Pinpoint the cell where the given text exists, returning its [x, y] midpoint coordinate. 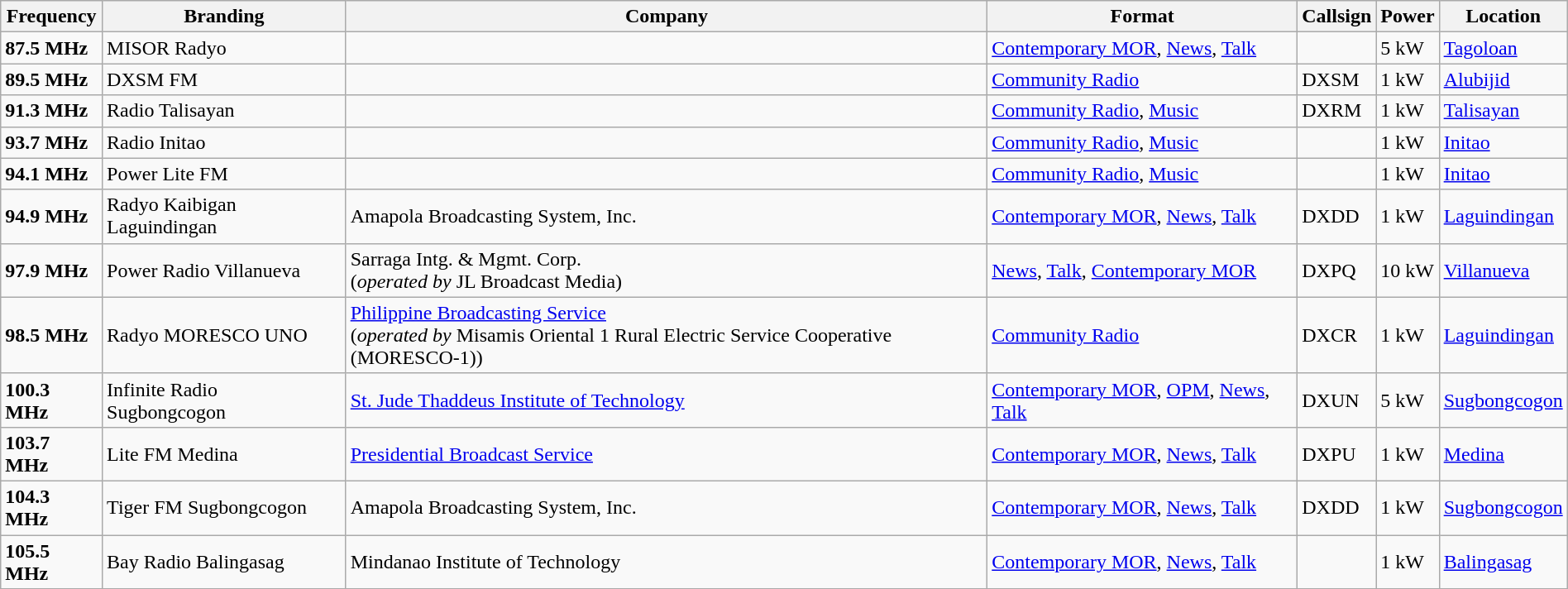
93.7 MHz [51, 142]
Sarraga Intg. & Mgmt. Corp.(operated by JL Broadcast Media) [667, 270]
91.3 MHz [51, 111]
94.9 MHz [51, 217]
Mindanao Institute of Technology [667, 561]
Philippine Broadcasting Service(operated by Misamis Oriental 1 Rural Electric Service Cooperative (MORESCO-1)) [667, 335]
DXRM [1336, 111]
98.5 MHz [51, 335]
Villanueva [1503, 270]
St. Jude Thaddeus Institute of Technology [667, 400]
Tagoloan [1503, 48]
104.3 MHz [51, 508]
Tiger FM Sugbongcogon [225, 508]
Power Lite FM [225, 174]
Location [1503, 17]
10 kW [1408, 270]
Contemporary MOR, OPM, News, Talk [1143, 400]
Infinite Radio Sugbongcogon [225, 400]
Presidential Broadcast Service [667, 453]
Format [1143, 17]
Bay Radio Balingasag [225, 561]
Radio Talisayan [225, 111]
Company [667, 17]
DXSM FM [225, 79]
Radio Initao [225, 142]
DXPU [1336, 453]
100.3 MHz [51, 400]
News, Talk, Contemporary MOR [1143, 270]
Power Radio Villanueva [225, 270]
Medina [1503, 453]
87.5 MHz [51, 48]
Radyo MORESCO UNO [225, 335]
Alubijid [1503, 79]
Frequency [51, 17]
89.5 MHz [51, 79]
Branding [225, 17]
DXCR [1336, 335]
Radyo Kaibigan Laguindingan [225, 217]
103.7 MHz [51, 453]
97.9 MHz [51, 270]
MISOR Radyo [225, 48]
Callsign [1336, 17]
Power [1408, 17]
Talisayan [1503, 111]
Balingasag [1503, 561]
DXUN [1336, 400]
DXPQ [1336, 270]
94.1 MHz [51, 174]
Lite FM Medina [225, 453]
105.5 MHz [51, 561]
DXSM [1336, 79]
